From the cell containing the given text, extract its center point as [X, Y] coordinate. 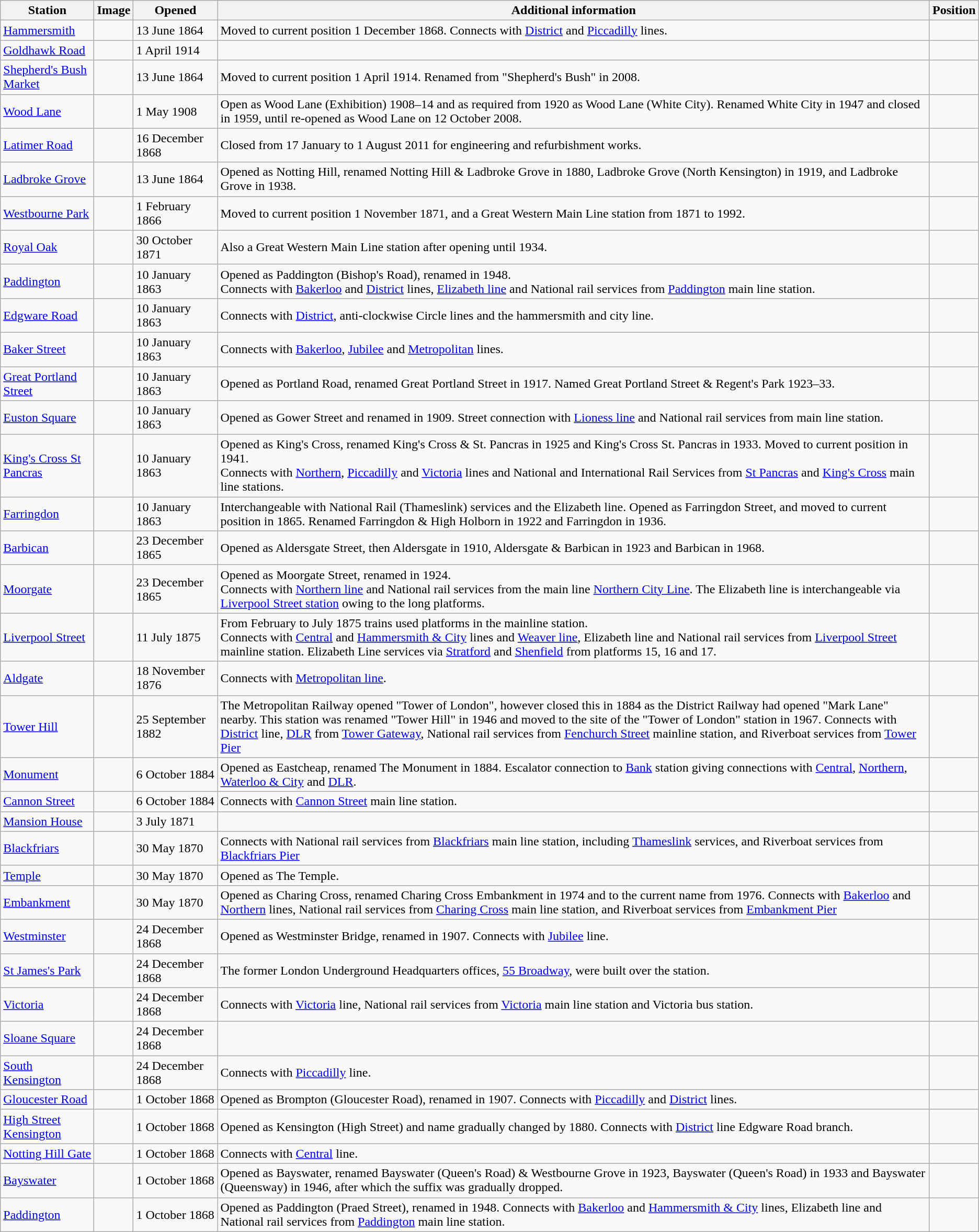
Victoria [47, 1004]
18 November 1876 [176, 678]
Also a Great Western Main Line station after opening until 1934. [574, 247]
Additional information [574, 10]
Moorgate [47, 589]
Connects with Cannon Street main line station. [574, 801]
St James's Park [47, 970]
Goldhawk Road [47, 50]
Closed from 17 January to 1 August 2011 for engineering and refurbishment works. [574, 145]
Opened as The Temple. [574, 875]
Sloane Square [47, 1039]
Great Portland Street [47, 383]
Mansion House [47, 821]
Westminster [47, 936]
25 September 1882 [176, 726]
Connects with Bakerloo, Jubilee and Metropolitan lines. [574, 349]
Hammersmith [47, 30]
Edgware Road [47, 315]
Euston Square [47, 417]
Latimer Road [47, 145]
Shepherd's Bush Market [47, 77]
King's Cross St Pancras [47, 466]
Bayswater [47, 1180]
Farringdon [47, 514]
Temple [47, 875]
3 July 1871 [176, 821]
Aldgate [47, 678]
Opened as Portland Road, renamed Great Portland Street in 1917. Named Great Portland Street & Regent's Park 1923–33. [574, 383]
Connects with Central line. [574, 1154]
Baker Street [47, 349]
Opened as Notting Hill, renamed Notting Hill & Ladbroke Grove in 1880, Ladbroke Grove (North Kensington) in 1919, and Ladbroke Grove in 1938. [574, 179]
Westbourne Park [47, 213]
Connects with Piccadilly line. [574, 1072]
Gloucester Road [47, 1100]
Connects with Victoria line, National rail services from Victoria main line station and Victoria bus station. [574, 1004]
Opened as Westminster Bridge, renamed in 1907. Connects with Jubilee line. [574, 936]
11 July 1875 [176, 637]
1 May 1908 [176, 111]
High Street Kensington [47, 1127]
Opened as Gower Street and renamed in 1909. Street connection with Lioness line and National rail services from main line station. [574, 417]
South Kensington [47, 1072]
Cannon Street [47, 801]
Embankment [47, 902]
Opened as Aldersgate Street, then Aldersgate in 1910, Aldersgate & Barbican in 1923 and Barbican in 1968. [574, 548]
Barbican [47, 548]
Connects with National rail services from Blackfriars main line station, including Thameslink services, and Riverboat services from Blackfriars Pier [574, 849]
Tower Hill [47, 726]
Ladbroke Grove [47, 179]
Monument [47, 774]
Moved to current position 1 November 1871, and a Great Western Main Line station from 1871 to 1992. [574, 213]
Opened as Brompton (Gloucester Road), renamed in 1907. Connects with Piccadilly and District lines. [574, 1100]
Blackfriars [47, 849]
Moved to current position 1 April 1914. Renamed from "Shepherd's Bush" in 2008. [574, 77]
The former London Underground Headquarters offices, 55 Broadway, were built over the station. [574, 970]
Moved to current position 1 December 1868. Connects with District and Piccadilly lines. [574, 30]
1 February 1866 [176, 213]
30 October 1871 [176, 247]
Wood Lane [47, 111]
Opened as Kensington (High Street) and name gradually changed by 1880. Connects with District line Edgware Road branch. [574, 1127]
Notting Hill Gate [47, 1154]
Royal Oak [47, 247]
Opened [176, 10]
1 April 1914 [176, 50]
Connects with Metropolitan line. [574, 678]
Position [954, 10]
Station [47, 10]
16 December 1868 [176, 145]
Connects with District, anti-clockwise Circle lines and the hammersmith and city line. [574, 315]
Liverpool Street [47, 637]
Image [114, 10]
